Output the (x, y) coordinate of the center of the cell containing the given text.  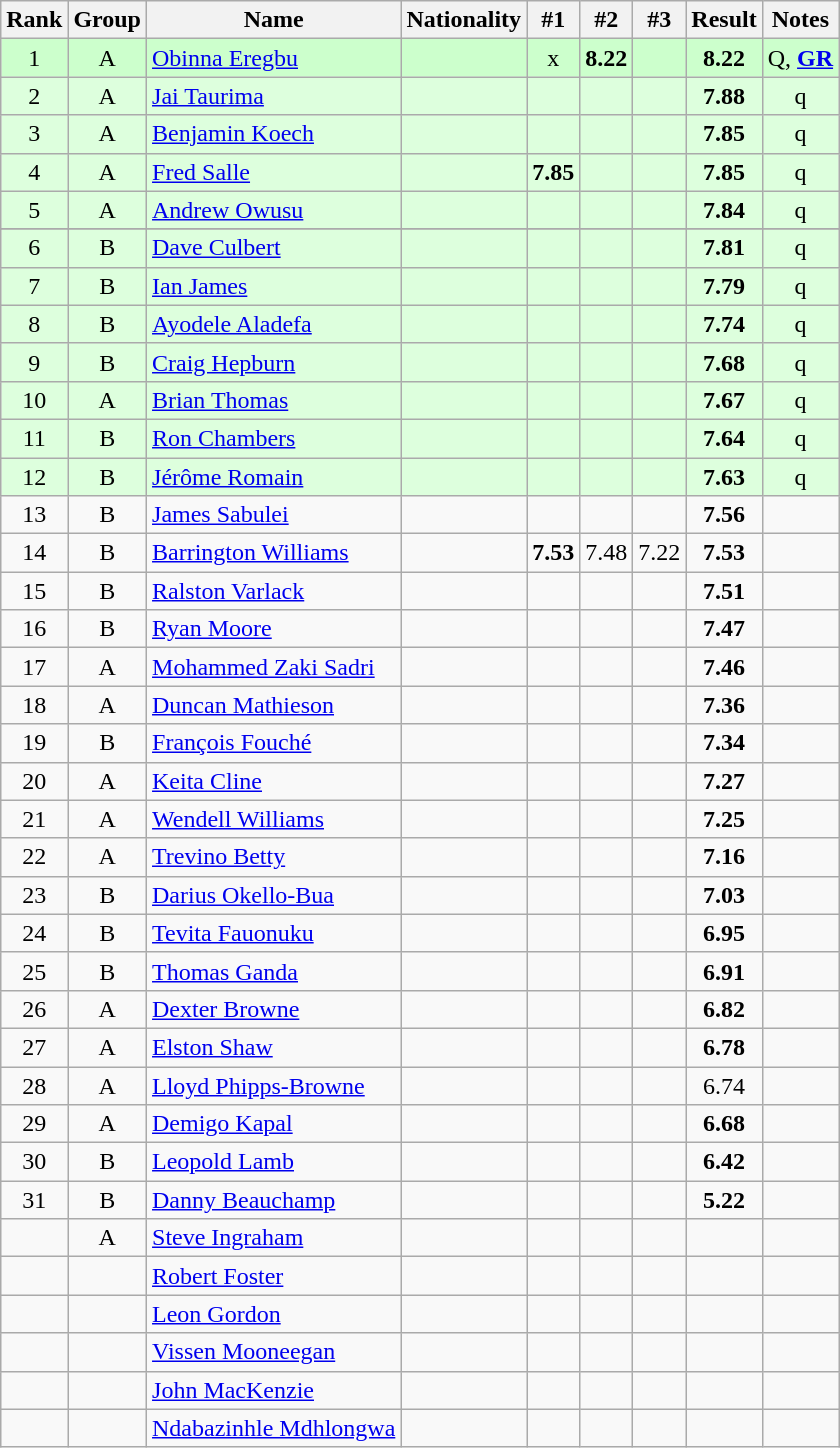
Q, GR (800, 58)
16 (34, 629)
Rank (34, 20)
Ralston Varlack (274, 591)
8 (34, 324)
Leon Gordon (274, 1314)
27 (34, 1047)
7 (34, 286)
Thomas Ganda (274, 971)
14 (34, 553)
Ryan Moore (274, 629)
7.25 (724, 819)
7.34 (724, 743)
25 (34, 971)
Craig Hepburn (274, 362)
6 (34, 248)
13 (34, 515)
1 (34, 58)
7.27 (724, 781)
7.51 (724, 591)
7.64 (724, 438)
Danny Beauchamp (274, 1200)
Ayodele Aladefa (274, 324)
7.68 (724, 362)
17 (34, 667)
10 (34, 400)
7.56 (724, 515)
Barrington Williams (274, 553)
John MacKenzie (274, 1390)
5.22 (724, 1200)
7.67 (724, 400)
6.91 (724, 971)
Ndabazinhle Mdhlongwa (274, 1428)
31 (34, 1200)
Obinna Eregbu (274, 58)
22 (34, 857)
28 (34, 1085)
6.82 (724, 1009)
Tevita Fauonuku (274, 933)
6.42 (724, 1162)
7.79 (724, 286)
Notes (800, 20)
7.81 (724, 248)
Duncan Mathieson (274, 705)
7.03 (724, 895)
Elston Shaw (274, 1047)
12 (34, 477)
6.78 (724, 1047)
23 (34, 895)
19 (34, 743)
11 (34, 438)
Darius Okello-Bua (274, 895)
Brian Thomas (274, 400)
3 (34, 134)
Leopold Lamb (274, 1162)
Dave Culbert (274, 248)
Robert Foster (274, 1276)
18 (34, 705)
Group (108, 20)
Result (724, 20)
7.74 (724, 324)
9 (34, 362)
2 (34, 96)
20 (34, 781)
François Fouché (274, 743)
Benjamin Koech (274, 134)
7.88 (724, 96)
7.48 (606, 553)
#1 (554, 20)
5 (34, 210)
7.36 (724, 705)
6.74 (724, 1085)
Demigo Kapal (274, 1124)
15 (34, 591)
7.63 (724, 477)
Vissen Mooneegan (274, 1352)
21 (34, 819)
Dexter Browne (274, 1009)
Jérôme Romain (274, 477)
#3 (660, 20)
James Sabulei (274, 515)
6.68 (724, 1124)
7.16 (724, 857)
Trevino Betty (274, 857)
Keita Cline (274, 781)
Ian James (274, 286)
Wendell Williams (274, 819)
6.95 (724, 933)
7.47 (724, 629)
Mohammed Zaki Sadri (274, 667)
7.46 (724, 667)
Lloyd Phipps-Browne (274, 1085)
#2 (606, 20)
7.84 (724, 210)
4 (34, 172)
Jai Taurima (274, 96)
26 (34, 1009)
29 (34, 1124)
Nationality (464, 20)
Fred Salle (274, 172)
Andrew Owusu (274, 210)
30 (34, 1162)
Name (274, 20)
x (554, 58)
24 (34, 933)
Ron Chambers (274, 438)
Steve Ingraham (274, 1238)
7.22 (660, 553)
